Return the [x, y] coordinate for the center point of the cell that contains the specified text.  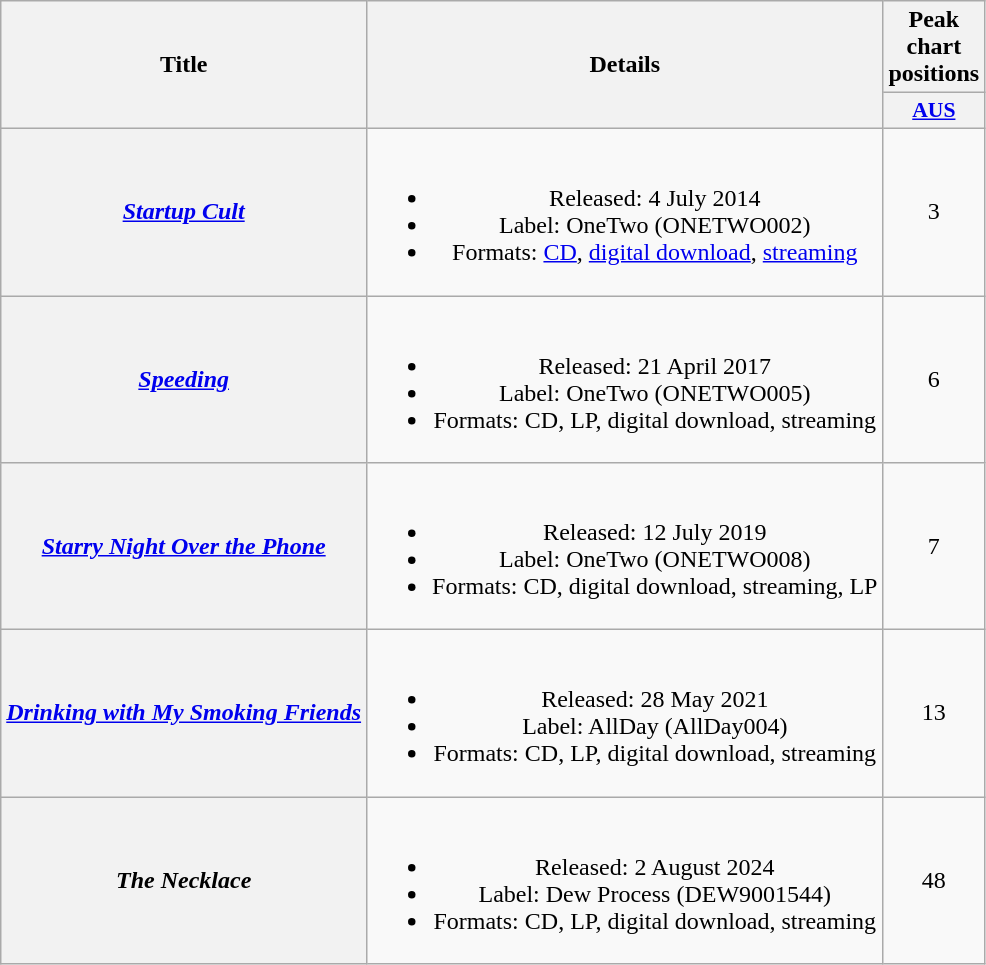
AUS [934, 111]
Released: 2 August 2024Label: Dew Process (DEW9001544)Formats: CD, LP, digital download, streaming [625, 880]
Speeding [184, 380]
Starry Night Over the Phone [184, 546]
Details [625, 65]
Released: 28 May 2021Label: AllDay (AllDay004)Formats: CD, LP, digital download, streaming [625, 714]
3 [934, 212]
13 [934, 714]
7 [934, 546]
6 [934, 380]
Title [184, 65]
Released: 21 April 2017Label: OneTwo (ONETWO005)Formats: CD, LP, digital download, streaming [625, 380]
Startup Cult [184, 212]
Released: 4 July 2014Label: OneTwo (ONETWO002)Formats: CD, digital download, streaming [625, 212]
48 [934, 880]
Peak chart positions [934, 47]
The Necklace [184, 880]
Drinking with My Smoking Friends [184, 714]
Released: 12 July 2019Label: OneTwo (ONETWO008)Formats: CD, digital download, streaming, LP [625, 546]
